For the text-containing cell, return its midpoint in (x, y) coordinate format. 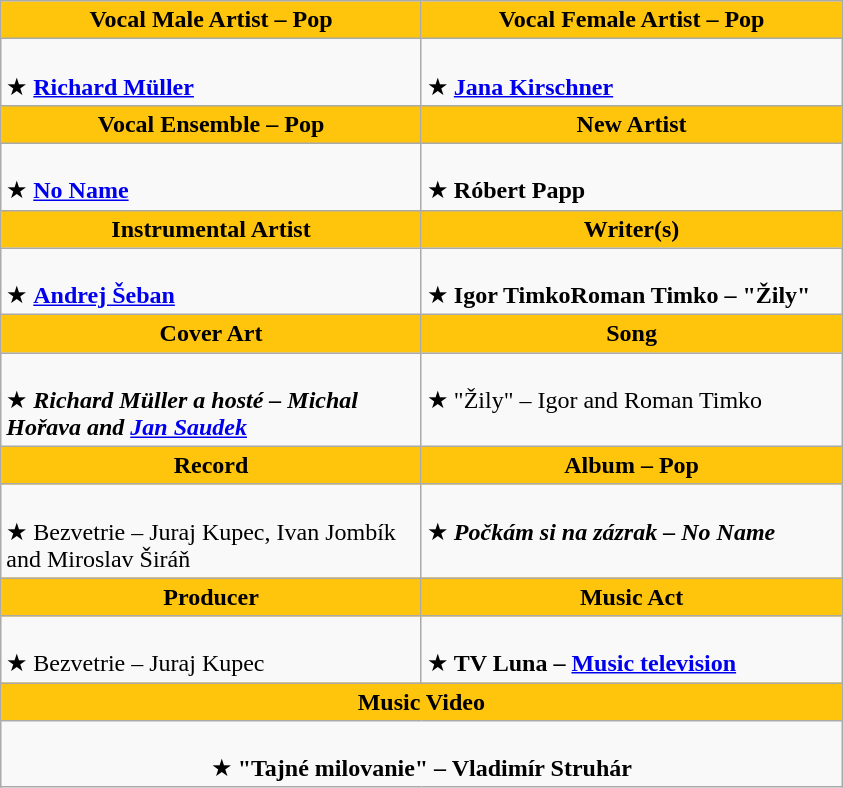
★ No Name (212, 176)
Song (632, 334)
★ Igor TimkoRoman Timko – "Žily" (632, 282)
★ Bezvetrie – Juraj Kupec, Ivan Jombík and Miroslav Širáň (212, 531)
Instrumental Artist (212, 229)
★ Róbert Papp (632, 176)
★ Richard Müller (212, 72)
Cover Art (212, 334)
★ Jana Kirschner (632, 72)
Music Video (422, 701)
★ TV Luna – Music television (632, 650)
★ Andrej Šeban (212, 282)
Music Act (632, 597)
★ Richard Müller a hosté – Michal Hořava and Jan Saudek (212, 400)
Producer (212, 597)
★ Počkám si na zázrak – No Name (632, 531)
Vocal Female Artist – Pop (632, 20)
Vocal Male Artist – Pop (212, 20)
★ Bezvetrie – Juraj Kupec (212, 650)
★ "Žily" – Igor and Roman Timko (632, 400)
New Artist (632, 124)
Record (212, 465)
Album – Pop (632, 465)
Vocal Ensemble – Pop (212, 124)
Writer(s) (632, 229)
★ "Tajné milovanie" – Vladimír Struhár (422, 754)
